Capture the cell that displays the provided text and extract its [x, y] central coordinate. 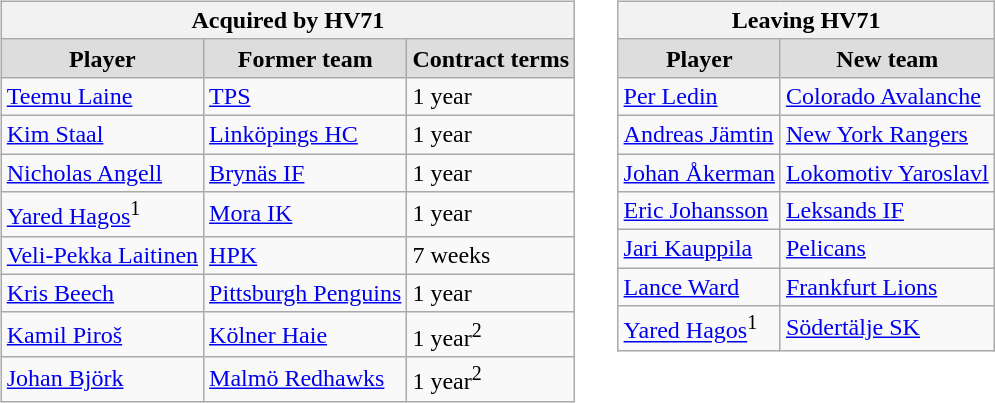
Former team [306, 58]
Mora IK [306, 214]
Kris Beech [102, 293]
Lokomotiv Yaroslavl [887, 173]
Kim Staal [102, 134]
Brynäs IF [306, 173]
Kamil Piroš [102, 334]
Lance Ward [699, 287]
Kölner Haie [306, 334]
Leaving HV71 [806, 20]
Frankfurt Lions [887, 287]
New York Rangers [887, 134]
Johan Åkerman [699, 173]
Pelicans [887, 249]
Malmö Redhawks [306, 380]
Eric Johansson [699, 211]
Pittsburgh Penguins [306, 293]
Nicholas Angell [102, 173]
Contract terms [491, 58]
Veli-Pekka Laitinen [102, 255]
7 weeks [491, 255]
Linköpings HC [306, 134]
Per Ledin [699, 96]
HPK [306, 255]
Acquired by HV71 [288, 20]
Colorado Avalanche [887, 96]
Johan Björk [102, 380]
Teemu Laine [102, 96]
Andreas Jämtin [699, 134]
Leksands IF [887, 211]
TPS [306, 96]
New team [887, 58]
Södertälje SK [887, 328]
Jari Kauppila [699, 249]
